Detect which cell encompasses the target text, then output its (X, Y) center coordinate. 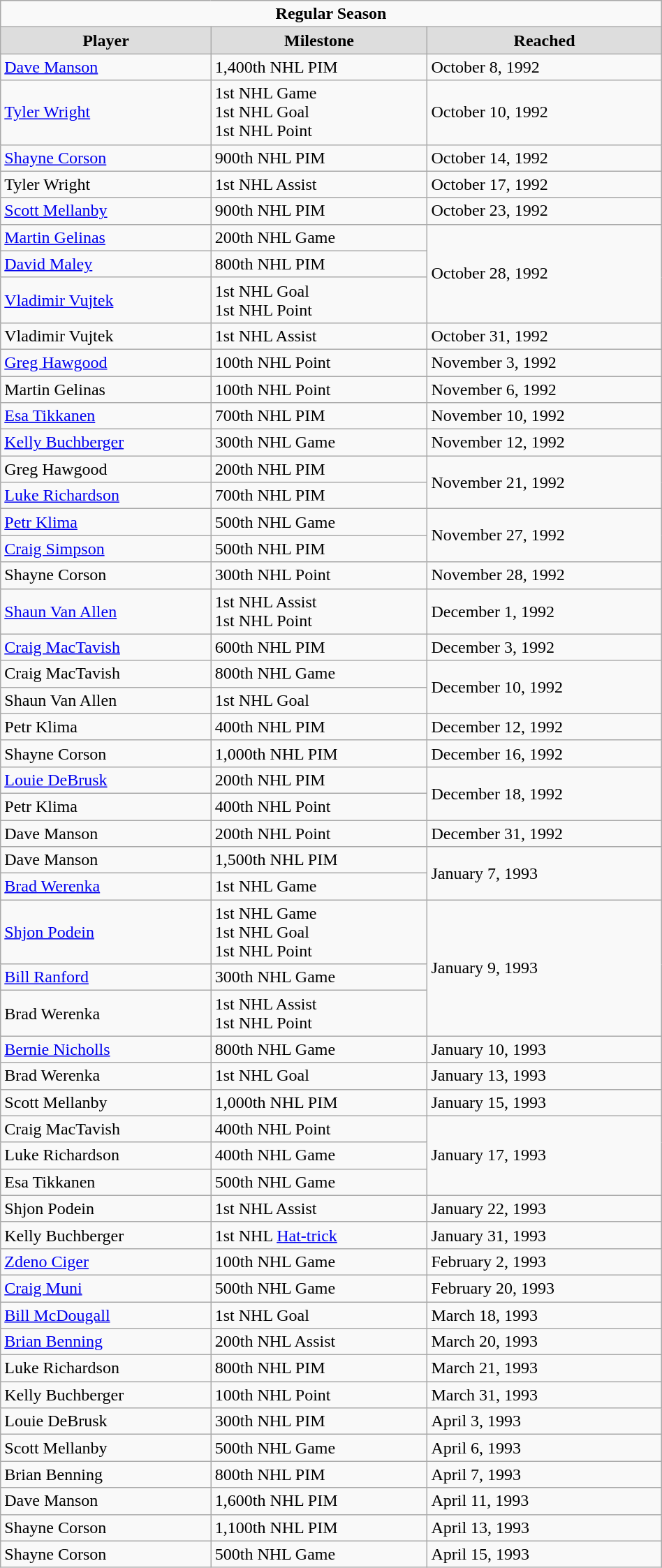
200th NHL Point (319, 833)
400th NHL Game (319, 1155)
April 15, 1993 (545, 1554)
October 17, 1992 (545, 184)
January 10, 1993 (545, 1049)
Bernie Nicholls (106, 1049)
October 14, 1992 (545, 158)
November 28, 1992 (545, 575)
April 13, 1993 (545, 1528)
300th NHL Point (319, 575)
December 16, 1992 (545, 753)
Milestone (319, 40)
January 9, 1993 (545, 968)
March 18, 1993 (545, 1315)
500th NHL PIM (319, 549)
November 12, 1992 (545, 443)
1,100th NHL PIM (319, 1528)
Craig Muni (106, 1288)
200th NHL Game (319, 237)
April 7, 1993 (545, 1474)
December 3, 1992 (545, 647)
November 21, 1992 (545, 482)
March 31, 1993 (545, 1395)
December 10, 1992 (545, 687)
300th NHL PIM (319, 1421)
Bill Ranford (106, 977)
Zdeno Ciger (106, 1262)
January 7, 1993 (545, 873)
1st NHL Goal1st NHL Point (319, 300)
November 10, 1992 (545, 416)
Reached (545, 40)
October 23, 1992 (545, 211)
Bill McDougall (106, 1315)
1,400th NHL PIM (319, 67)
400th NHL PIM (319, 727)
February 2, 1993 (545, 1262)
January 17, 1993 (545, 1155)
April 3, 1993 (545, 1421)
October 28, 1992 (545, 274)
December 31, 1992 (545, 833)
January 22, 1993 (545, 1208)
January 13, 1993 (545, 1076)
November 27, 1992 (545, 535)
March 21, 1993 (545, 1368)
April 11, 1993 (545, 1501)
December 12, 1992 (545, 727)
Regular Season (331, 14)
1st NHL Hat-trick (319, 1235)
January 31, 1993 (545, 1235)
December 18, 1992 (545, 793)
March 20, 1993 (545, 1342)
1st NHL Game (319, 887)
November 6, 1992 (545, 389)
100th NHL Game (319, 1262)
Craig Simpson (106, 549)
February 20, 1993 (545, 1288)
October 8, 1992 (545, 67)
Player (106, 40)
November 3, 1992 (545, 362)
1,600th NHL PIM (319, 1501)
January 15, 1993 (545, 1102)
April 6, 1993 (545, 1448)
David Maley (106, 264)
200th NHL Assist (319, 1342)
October 10, 1992 (545, 112)
October 31, 1992 (545, 336)
December 1, 1992 (545, 612)
600th NHL PIM (319, 647)
1,500th NHL PIM (319, 860)
